Scan for the cell matching the given text and deliver its [x, y] coordinate at center. 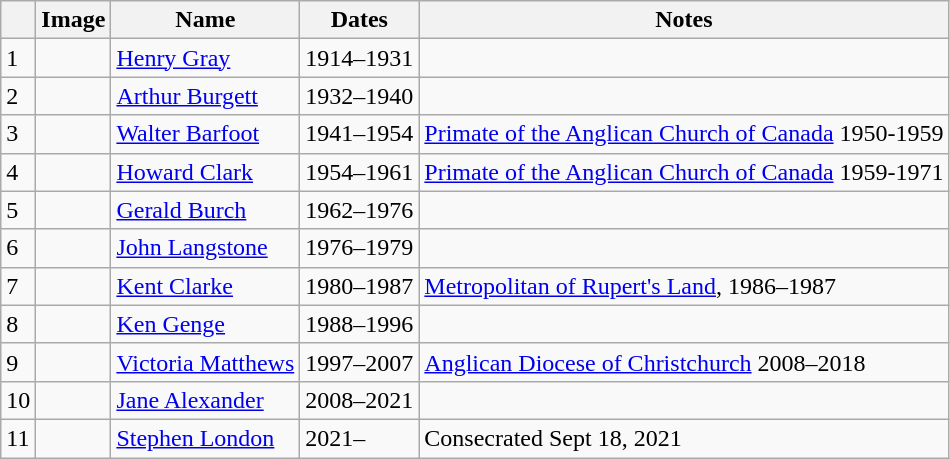
Primate of the Anglican Church of Canada 1959-1971 [684, 172]
9 [18, 362]
1976–1979 [360, 248]
10 [18, 400]
7 [18, 286]
4 [18, 172]
Stephen London [206, 438]
Jane Alexander [206, 400]
1988–1996 [360, 324]
Victoria Matthews [206, 362]
1914–1931 [360, 58]
2008–2021 [360, 400]
Ken Genge [206, 324]
2 [18, 96]
6 [18, 248]
1997–2007 [360, 362]
Henry Gray [206, 58]
Dates [360, 20]
Primate of the Anglican Church of Canada 1950-1959 [684, 134]
5 [18, 210]
1980–1987 [360, 286]
3 [18, 134]
Arthur Burgett [206, 96]
Walter Barfoot [206, 134]
11 [18, 438]
8 [18, 324]
Anglican Diocese of Christchurch 2008–2018 [684, 362]
1962–1976 [360, 210]
1932–1940 [360, 96]
2021– [360, 438]
Consecrated Sept 18, 2021 [684, 438]
Gerald Burch [206, 210]
Howard Clark [206, 172]
1954–1961 [360, 172]
Kent Clarke [206, 286]
John Langstone [206, 248]
1941–1954 [360, 134]
Name [206, 20]
1 [18, 58]
Notes [684, 20]
Metropolitan of Rupert's Land, 1986–1987 [684, 286]
Image [74, 20]
